Scan for the cell matching the given text and deliver its [x, y] coordinate at center. 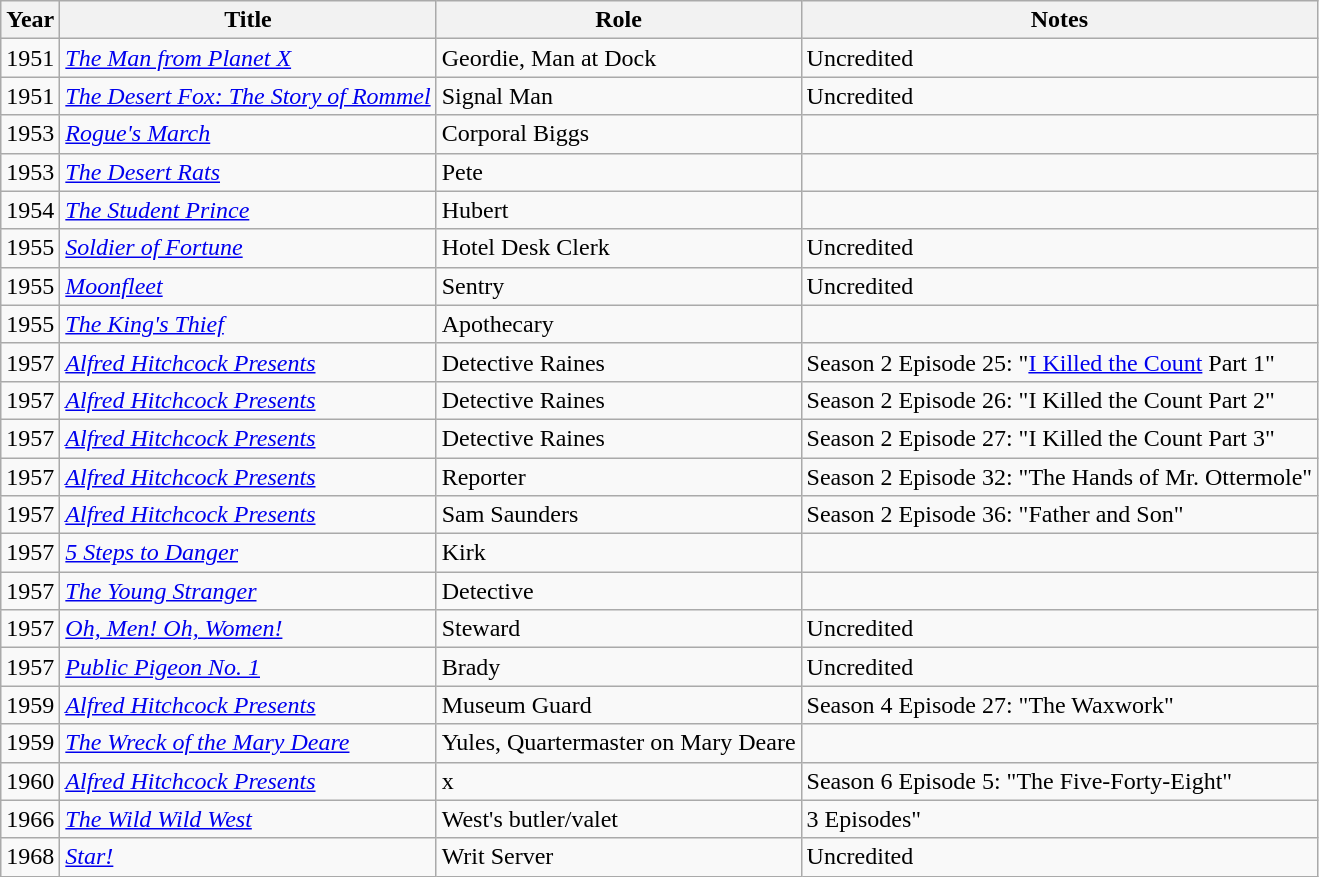
The Student Prince [248, 210]
Role [618, 20]
The Man from Planet X [248, 58]
Steward [618, 629]
Season 2 Episode 26: "I Killed the Count Part 2" [1060, 400]
Oh, Men! Oh, Women! [248, 629]
Sentry [618, 286]
Detective [618, 591]
5 Steps to Danger [248, 553]
3 Episodes" [1060, 819]
1960 [30, 781]
Title [248, 20]
Sam Saunders [618, 515]
1966 [30, 819]
Soldier of Fortune [248, 248]
Season 2 Episode 32: "The Hands of Mr. Ottermole" [1060, 477]
1954 [30, 210]
The Wreck of the Mary Deare [248, 743]
Pete [618, 172]
Museum Guard [618, 705]
The Desert Rats [248, 172]
Notes [1060, 20]
1968 [30, 857]
Hotel Desk Clerk [618, 248]
Apothecary [618, 324]
Season 2 Episode 25: "I Killed the Count Part 1" [1060, 362]
Rogue's March [248, 134]
The Young Stranger [248, 591]
Season 2 Episode 36: "Father and Son" [1060, 515]
Star! [248, 857]
Season 2 Episode 27: "I Killed the Count Part 3" [1060, 438]
Moonfleet [248, 286]
Signal Man [618, 96]
Corporal Biggs [618, 134]
Brady [618, 667]
Hubert [618, 210]
The Wild Wild West [248, 819]
Public Pigeon No. 1 [248, 667]
x [618, 781]
Season 4 Episode 27: "The Waxwork" [1060, 705]
Reporter [618, 477]
Kirk [618, 553]
Yules, Quartermaster on Mary Deare [618, 743]
Writ Server [618, 857]
Year [30, 20]
Geordie, Man at Dock [618, 58]
The King's Thief [248, 324]
Season 6 Episode 5: "The Five-Forty-Eight" [1060, 781]
West's butler/valet [618, 819]
The Desert Fox: The Story of Rommel [248, 96]
